Pinpoint the cell where the given text exists, returning its (X, Y) midpoint coordinate. 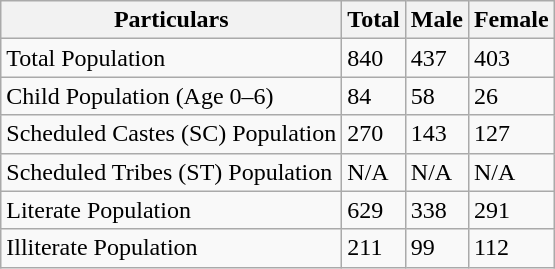
127 (511, 134)
58 (436, 96)
629 (374, 210)
112 (511, 248)
291 (511, 210)
270 (374, 134)
437 (436, 58)
Total (374, 20)
143 (436, 134)
Particulars (172, 20)
Literate Population (172, 210)
Scheduled Tribes (ST) Population (172, 172)
Illiterate Population (172, 248)
840 (374, 58)
84 (374, 96)
Male (436, 20)
99 (436, 248)
Child Population (Age 0–6) (172, 96)
338 (436, 210)
Scheduled Castes (SC) Population (172, 134)
211 (374, 248)
403 (511, 58)
Total Population (172, 58)
Female (511, 20)
26 (511, 96)
